Search for the cell housing the specified text and yield its (x, y) center coordinate. 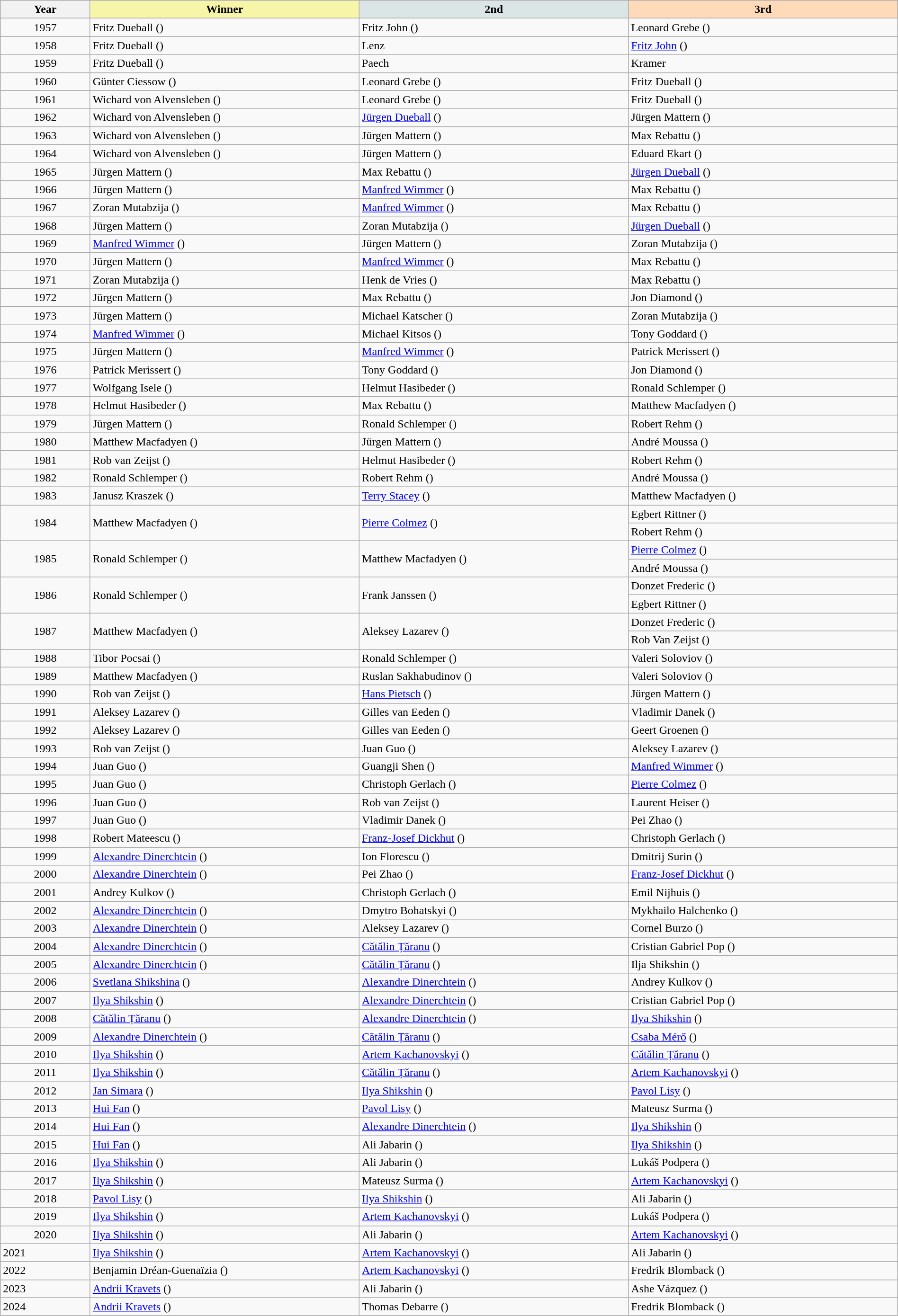
1989 (45, 676)
1976 (45, 370)
1973 (45, 316)
Emil Nijhuis () (763, 892)
1966 (45, 189)
1974 (45, 334)
Ashe Vázquez () (763, 1289)
3rd (763, 9)
Jan Simara () (224, 1090)
1971 (45, 280)
Ilja Shikshin () (763, 964)
1997 (45, 820)
2000 (45, 874)
1987 (45, 631)
1992 (45, 730)
2017 (45, 1181)
2002 (45, 910)
1990 (45, 694)
1959 (45, 63)
1960 (45, 81)
Kramer (763, 63)
2018 (45, 1199)
1981 (45, 460)
1994 (45, 766)
Dmytro Bohatskyi () (494, 910)
Michael Katscher () (494, 316)
Rob Van Zeijst () (763, 640)
2009 (45, 1036)
1962 (45, 117)
2006 (45, 982)
1964 (45, 153)
1972 (45, 298)
2nd (494, 9)
1985 (45, 559)
Laurent Heiser () (763, 802)
1991 (45, 712)
1975 (45, 352)
Robert Mateescu () (224, 838)
Mykhailo Halchenko () (763, 910)
2004 (45, 946)
Wolfgang Isele () (224, 388)
1998 (45, 838)
Benjamin Dréan-Guenaïzia () (224, 1271)
1999 (45, 856)
1979 (45, 424)
2023 (45, 1289)
Hans Pietsch () (494, 694)
Günter Ciessow () (224, 81)
2014 (45, 1127)
2016 (45, 1163)
2013 (45, 1109)
1969 (45, 244)
Frank Janssen () (494, 595)
2005 (45, 964)
1996 (45, 802)
2019 (45, 1217)
Eduard Ekart () (763, 153)
Svetlana Shikshina () (224, 982)
Paech (494, 63)
1988 (45, 658)
Lenz (494, 45)
1958 (45, 45)
Ion Florescu () (494, 856)
1968 (45, 226)
2011 (45, 1072)
Henk de Vries () (494, 280)
1970 (45, 262)
Terry Stacey () (494, 496)
2012 (45, 1090)
2003 (45, 928)
1957 (45, 27)
Thomas Debarre () (494, 1307)
1967 (45, 207)
1995 (45, 784)
2021 (45, 1253)
1977 (45, 388)
2007 (45, 1000)
Geert Groenen () (763, 730)
Guangji Shen () (494, 766)
2015 (45, 1145)
2008 (45, 1018)
2022 (45, 1271)
Janusz Kraszek () (224, 496)
1978 (45, 406)
Year (45, 9)
Winner (224, 9)
Csaba Mérő () (763, 1036)
1965 (45, 171)
Tibor Pocsai () (224, 658)
1982 (45, 478)
1963 (45, 135)
1993 (45, 748)
Michael Kitsos () (494, 334)
2001 (45, 892)
1980 (45, 442)
Cornel Burzo () (763, 928)
Dmitrij Surin () (763, 856)
2010 (45, 1054)
2020 (45, 1235)
1984 (45, 523)
1986 (45, 595)
2024 (45, 1307)
1983 (45, 496)
1961 (45, 99)
Ruslan Sakhabudinov () (494, 676)
